Determine the [x, y] coordinate at the center of the cell enclosing the given text.  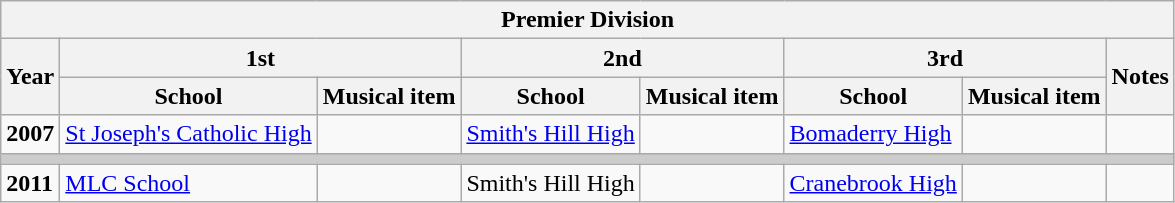
2nd [622, 58]
Bomaderry High [873, 134]
Cranebrook High [873, 183]
3rd [945, 58]
Premier Division [588, 20]
2011 [30, 183]
St Joseph's Catholic High [188, 134]
MLC School [188, 183]
Notes [1140, 77]
Year [30, 77]
1st [260, 58]
2007 [30, 134]
